Detect which cell encompasses the target text, then output its [x, y] center coordinate. 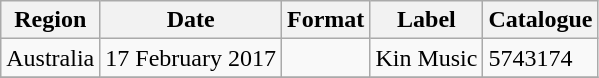
Australia [50, 58]
5743174 [540, 58]
17 February 2017 [191, 58]
Format [326, 20]
Kin Music [426, 58]
Date [191, 20]
Label [426, 20]
Region [50, 20]
Catalogue [540, 20]
